Detect which cell encompasses the target text, then output its [x, y] center coordinate. 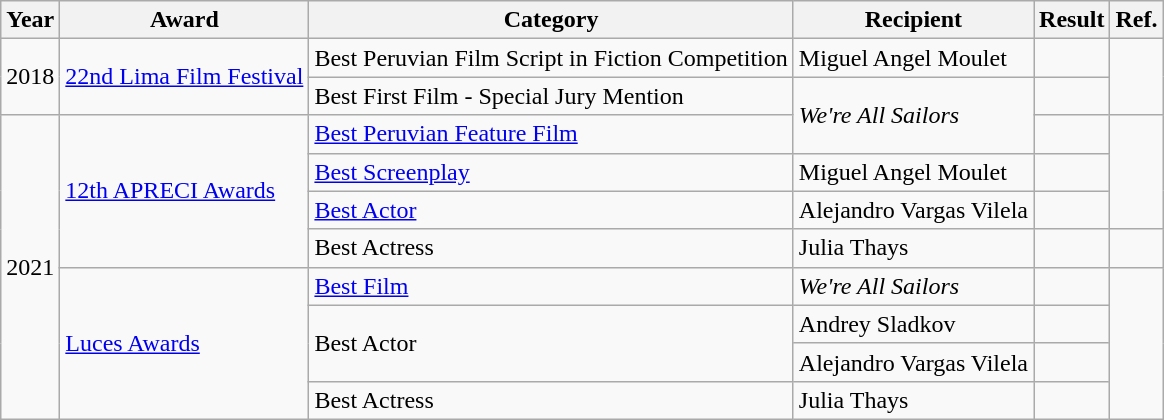
12th APRECI Awards [184, 191]
Category [551, 20]
Luces Awards [184, 343]
Best Peruvian Feature Film [551, 134]
22nd Lima Film Festival [184, 77]
Best Film [551, 286]
Andrey Sladkov [913, 324]
Award [184, 20]
Best First Film - Special Jury Mention [551, 96]
Year [30, 20]
2021 [30, 267]
Recipient [913, 20]
Ref. [1136, 20]
Best Screenplay [551, 172]
Best Peruvian Film Script in Fiction Competition [551, 58]
2018 [30, 77]
Result [1072, 20]
